Output the [X, Y] coordinate of the center of the cell containing the given text.  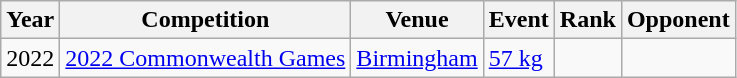
2022 [30, 58]
Rank [588, 20]
Year [30, 20]
57 kg [518, 58]
2022 Commonwealth Games [206, 58]
Event [518, 20]
Opponent [678, 20]
Venue [417, 20]
Competition [206, 20]
Birmingham [417, 58]
